Output the [X, Y] coordinate of the center of the cell containing the given text.  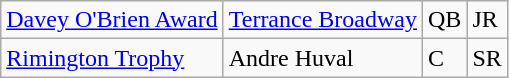
QB [445, 20]
JR [487, 20]
C [445, 58]
Terrance Broadway [322, 20]
SR [487, 58]
Andre Huval [322, 58]
Rimington Trophy [112, 58]
Davey O'Brien Award [112, 20]
